Scan for the cell matching the given text and deliver its (x, y) coordinate at center. 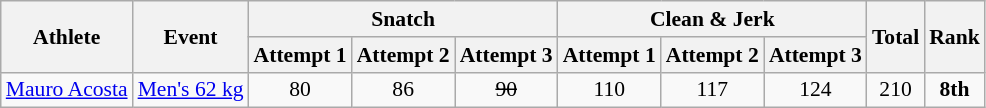
Mauro Acosta (67, 90)
Snatch (404, 19)
117 (712, 90)
8th (954, 90)
Total (896, 36)
Athlete (67, 36)
Event (191, 36)
124 (816, 90)
210 (896, 90)
86 (404, 90)
Clean & Jerk (712, 19)
110 (610, 90)
Men's 62 kg (191, 90)
90 (506, 90)
80 (300, 90)
Rank (954, 36)
